Capture the cell that displays the provided text and extract its (x, y) central coordinate. 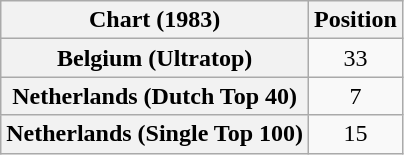
7 (356, 96)
15 (356, 134)
Netherlands (Dutch Top 40) (155, 96)
Chart (1983) (155, 20)
Belgium (Ultratop) (155, 58)
Netherlands (Single Top 100) (155, 134)
33 (356, 58)
Position (356, 20)
